Provide the (x, y) coordinate of the cell's center where the given text is located.  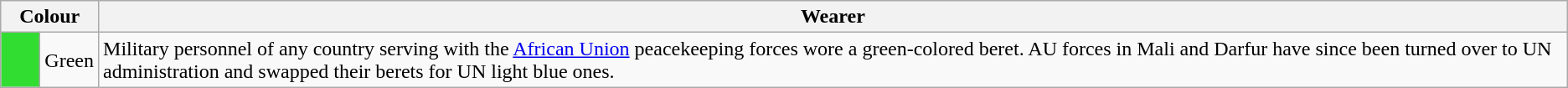
Green (70, 60)
Colour (50, 17)
Wearer (833, 17)
